From the cell containing the given text, extract its center point as (x, y) coordinate. 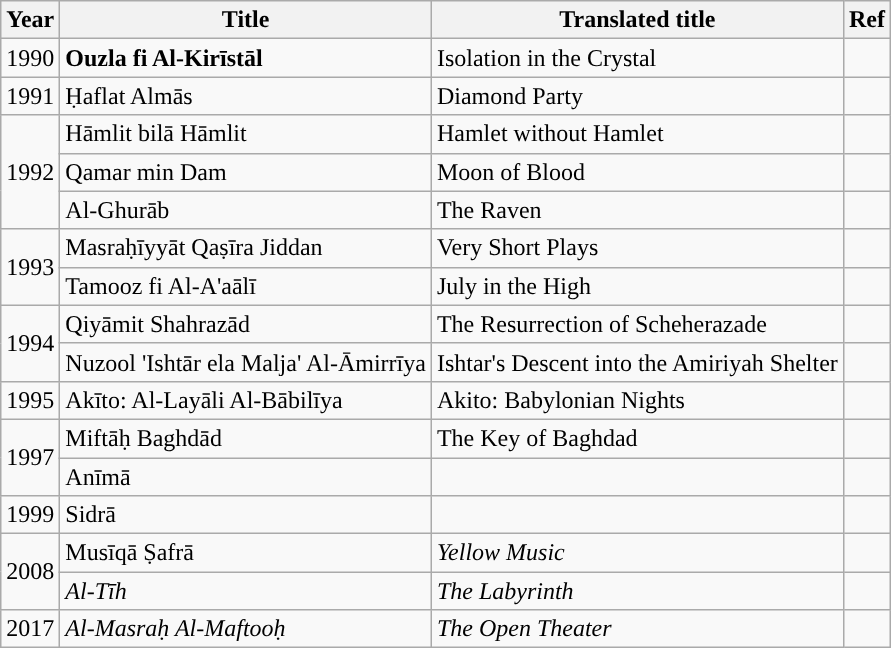
1993 (30, 267)
Title (246, 20)
Ref (866, 20)
Yellow Music (637, 553)
1992 (30, 172)
Ḥaflat Almās (246, 96)
The Open Theater (637, 629)
1991 (30, 96)
2008 (30, 572)
Moon of Blood (637, 172)
1995 (30, 400)
Translated title (637, 20)
The Raven (637, 210)
Nuzool 'Ishtār ela Malja' Al-Āmirrīya (246, 362)
Tamooz fi Al-A'aālī (246, 286)
Anīmā (246, 477)
Al-Tīh (246, 591)
1999 (30, 515)
2017 (30, 629)
Qamar min Dam (246, 172)
Miftāḥ Baghdād (246, 438)
Qiyāmit Shahrazād (246, 324)
Hamlet without Hamlet (637, 134)
July in the High (637, 286)
1997 (30, 457)
1990 (30, 58)
Very Short Plays (637, 248)
1994 (30, 343)
Al-Masraḥ Al-Maftooḥ (246, 629)
Ishtar's Descent into the Amiriyah Shelter (637, 362)
Diamond Party (637, 96)
The Labyrinth (637, 591)
The Resurrection of Scheherazade (637, 324)
Sidrā (246, 515)
Ouzla fi Al-Kirīstāl (246, 58)
Akīto: Al-Layāli Al-Bābilīya (246, 400)
The Key of Baghdad (637, 438)
Year (30, 20)
Isolation in the Crystal (637, 58)
Musīqā Ṣafrā (246, 553)
Al-Ghurāb (246, 210)
Akito: Babylonian Nights (637, 400)
Hāmlit bilā Hāmlit (246, 134)
Masraḥīyyāt Qaṣīra Jiddan (246, 248)
